Output the [x, y] coordinate of the center of the cell containing the given text.  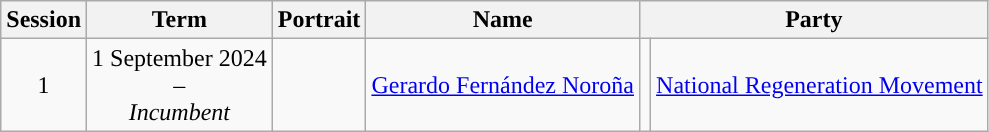
1 September 2024–Incumbent [180, 85]
Portrait [319, 20]
Name [503, 20]
Gerardo Fernández Noroña [503, 85]
Session [44, 20]
Party [814, 20]
Term [180, 20]
1 [44, 85]
National Regeneration Movement [820, 85]
